Determine the [X, Y] coordinate at the center of the cell enclosing the given text.  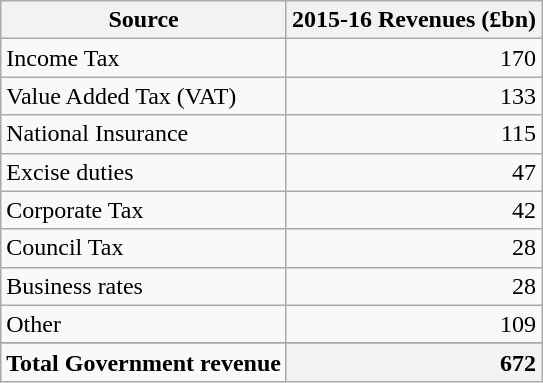
2015-16 Revenues (£bn) [414, 20]
42 [414, 210]
Total Government revenue [144, 362]
Excise duties [144, 172]
170 [414, 58]
Source [144, 20]
115 [414, 134]
672 [414, 362]
Corporate Tax [144, 210]
Income Tax [144, 58]
133 [414, 96]
Council Tax [144, 248]
109 [414, 324]
Value Added Tax (VAT) [144, 96]
47 [414, 172]
Business rates [144, 286]
Other [144, 324]
National Insurance [144, 134]
